From the cell containing the given text, extract its center point as [x, y] coordinate. 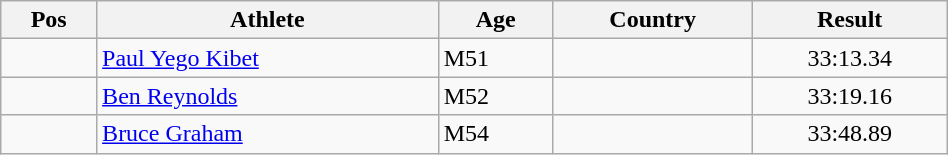
Pos [49, 20]
M51 [496, 58]
Bruce Graham [268, 134]
Athlete [268, 20]
Age [496, 20]
M54 [496, 134]
33:48.89 [850, 134]
33:19.16 [850, 96]
Paul Yego Kibet [268, 58]
Result [850, 20]
33:13.34 [850, 58]
Country [652, 20]
M52 [496, 96]
Ben Reynolds [268, 96]
